Find where the given text appears and provide that cell's center as (X, Y) coordinate. 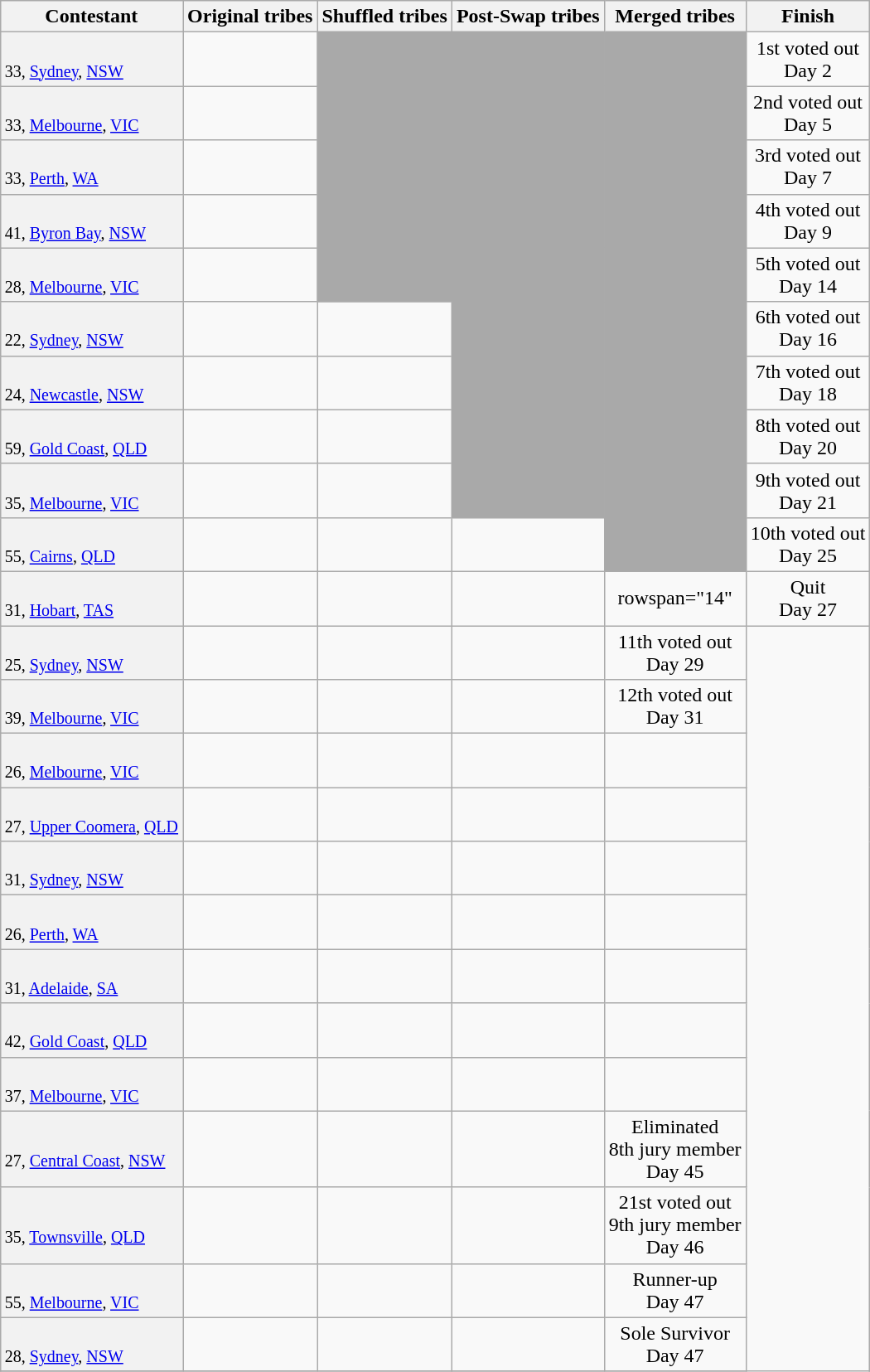
26, Perth, WA (91, 922)
QuitDay 27 (808, 599)
37, Melbourne, VIC (91, 1084)
Runner-upDay 47 (674, 1290)
33, Perth, WA (91, 167)
31, Adelaide, SA (91, 977)
11th voted outDay 29 (674, 652)
28, Sydney, NSW (91, 1345)
Merged tribes (674, 17)
5th voted outDay 14 (808, 275)
9th voted outDay 21 (808, 491)
Original tribes (250, 17)
33, Sydney, NSW (91, 60)
28, Melbourne, VIC (91, 275)
Sole SurvivorDay 47 (674, 1345)
26, Melbourne, VIC (91, 761)
4th voted outDay 9 (808, 221)
rowspan="14" (674, 599)
55, Cairns, QLD (91, 544)
27, Upper Coomera, QLD (91, 814)
55, Melbourne, VIC (91, 1290)
Finish (808, 17)
24, Newcastle, NSW (91, 383)
35, Melbourne, VIC (91, 491)
39, Melbourne, VIC (91, 706)
8th voted outDay 20 (808, 436)
10th voted outDay 25 (808, 544)
31, Hobart, TAS (91, 599)
42, Gold Coast, QLD (91, 1030)
33, Melbourne, VIC (91, 113)
6th voted outDay 16 (808, 328)
Post-Swap tribes (528, 17)
27, Central Coast, NSW (91, 1149)
59, Gold Coast, QLD (91, 436)
35, Townsville, QLD (91, 1225)
1st voted outDay 2 (808, 60)
25, Sydney, NSW (91, 652)
21st voted out9th jury memberDay 46 (674, 1225)
Shuffled tribes (384, 17)
Contestant (91, 17)
3rd voted outDay 7 (808, 167)
12th voted outDay 31 (674, 706)
22, Sydney, NSW (91, 328)
2nd voted outDay 5 (808, 113)
31, Sydney, NSW (91, 869)
Eliminated 8th jury memberDay 45 (674, 1149)
7th voted outDay 18 (808, 383)
41, Byron Bay, NSW (91, 221)
